Determine the (x, y) coordinate at the center of the cell enclosing the given text.  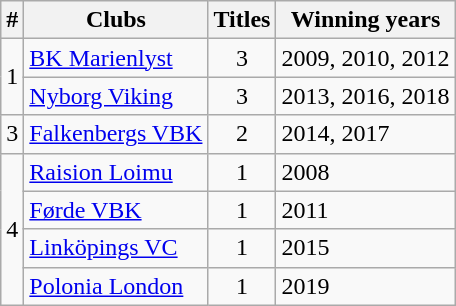
Raision Loimu (116, 172)
Linköpings VC (116, 248)
Polonia London (116, 286)
Clubs (116, 20)
Førde VBK (116, 210)
Nyborg Viking (116, 96)
2011 (366, 210)
2009, 2010, 2012 (366, 58)
Winning years (366, 20)
BK Marienlyst (116, 58)
Falkenbergs VBK (116, 134)
2019 (366, 286)
4 (12, 229)
2015 (366, 248)
Titles (242, 20)
2 (242, 134)
2008 (366, 172)
2013, 2016, 2018 (366, 96)
# (12, 20)
2014, 2017 (366, 134)
